Extract the (x, y) coordinate from the center of the cell holding the provided text.  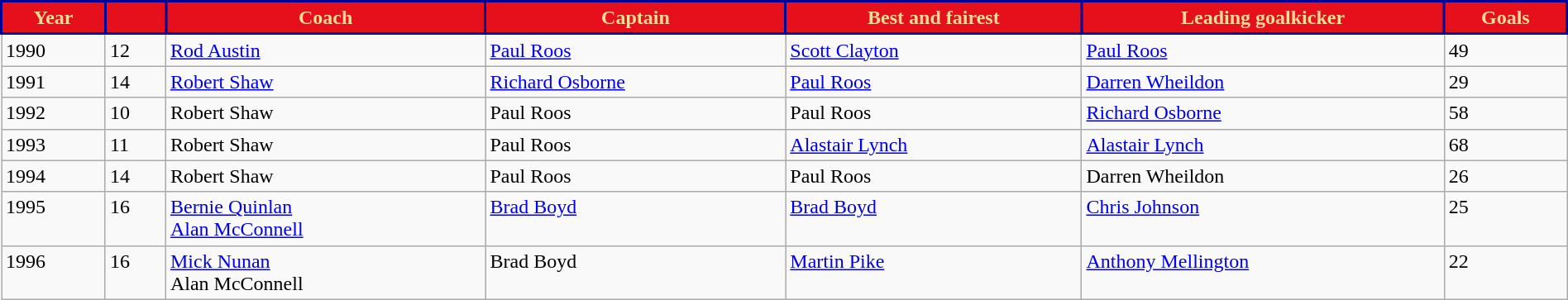
1991 (54, 82)
22 (1505, 273)
1994 (54, 176)
Chris Johnson (1263, 218)
Martin Pike (934, 273)
29 (1505, 82)
Leading goalkicker (1263, 18)
Goals (1505, 18)
Best and fairest (934, 18)
58 (1505, 113)
Bernie QuinlanAlan McConnell (326, 218)
Anthony Mellington (1263, 273)
Year (54, 18)
68 (1505, 145)
1995 (54, 218)
Coach (326, 18)
1992 (54, 113)
Captain (635, 18)
49 (1505, 50)
1990 (54, 50)
26 (1505, 176)
12 (136, 50)
10 (136, 113)
25 (1505, 218)
1993 (54, 145)
Scott Clayton (934, 50)
11 (136, 145)
Mick NunanAlan McConnell (326, 273)
Rod Austin (326, 50)
1996 (54, 273)
